Detect which cell encompasses the target text, then output its (x, y) center coordinate. 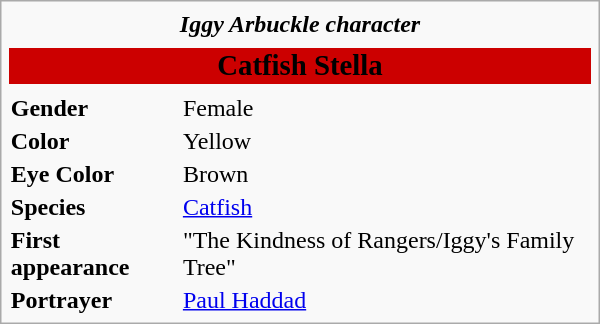
"The Kindness of Rangers/Iggy's Family Tree" (386, 254)
Species (94, 207)
Iggy Arbuckle character (300, 24)
Gender (94, 108)
Brown (386, 174)
Yellow (386, 141)
Eye Color (94, 174)
Catfish Stella (300, 66)
Color (94, 141)
Female (386, 108)
First appearance (94, 254)
Paul Haddad (386, 300)
Catfish (386, 207)
Portrayer (94, 300)
